Find where the given text appears and provide that cell's center as (X, Y) coordinate. 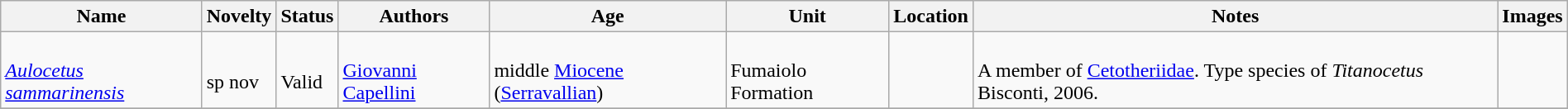
Age (608, 17)
Name (101, 17)
Authors (414, 17)
Images (1532, 17)
Giovanni Capellini (414, 70)
Novelty (239, 17)
Fumaiolo Formation (807, 70)
middle Miocene (Serravallian) (608, 70)
Aulocetus sammarinensis (101, 70)
Valid (308, 70)
sp nov (239, 70)
Location (931, 17)
Status (308, 17)
A member of Cetotheriidae. Type species of Titanocetus Bisconti, 2006. (1235, 70)
Unit (807, 17)
Notes (1235, 17)
